Determine the (X, Y) coordinate at the center of the cell enclosing the given text.  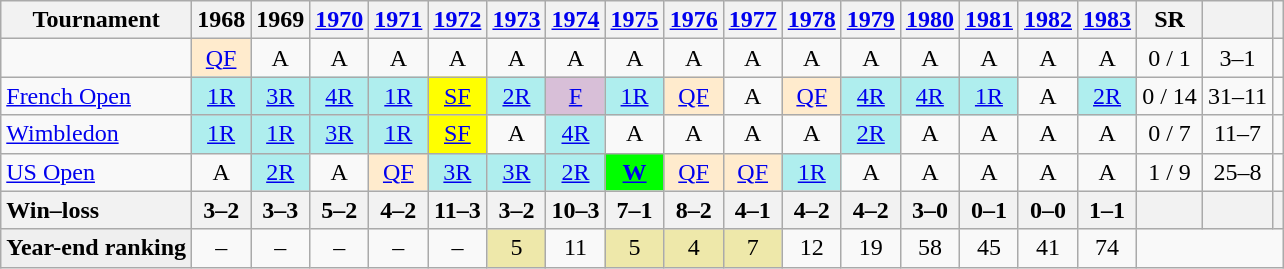
11–3 (458, 210)
58 (930, 248)
0 / 7 (1170, 134)
19 (870, 248)
41 (1048, 248)
1978 (812, 20)
1975 (634, 20)
1–1 (1108, 210)
74 (1108, 248)
3–0 (930, 210)
W (634, 172)
Tournament (96, 20)
Win–loss (96, 210)
25–8 (1237, 172)
1974 (576, 20)
French Open (96, 96)
5–2 (340, 210)
31–11 (1237, 96)
12 (812, 248)
3–1 (1237, 58)
Wimbledon (96, 134)
11 (576, 248)
1971 (398, 20)
SR (1170, 20)
0–1 (988, 210)
1973 (516, 20)
4 (694, 248)
7–1 (634, 210)
0 / 1 (1170, 58)
45 (988, 248)
1980 (930, 20)
11–7 (1237, 134)
1981 (988, 20)
0 / 14 (1170, 96)
8–2 (694, 210)
1 / 9 (1170, 172)
7 (752, 248)
Year-end ranking (96, 248)
F (576, 96)
1977 (752, 20)
3–3 (280, 210)
1983 (1108, 20)
US Open (96, 172)
1982 (1048, 20)
0–0 (1048, 210)
1968 (222, 20)
1969 (280, 20)
1976 (694, 20)
4–1 (752, 210)
10–3 (576, 210)
1970 (340, 20)
1972 (458, 20)
1979 (870, 20)
